Detect which cell encompasses the target text, then output its [x, y] center coordinate. 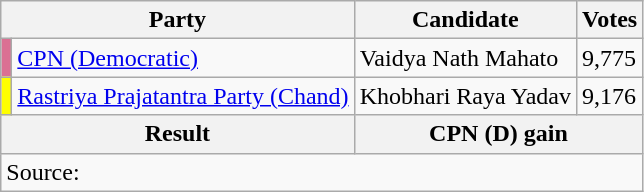
CPN (Democratic) [183, 58]
Result [178, 134]
9,176 [609, 96]
Candidate [465, 20]
Party [178, 20]
Source: [322, 172]
9,775 [609, 58]
Votes [609, 20]
Vaidya Nath Mahato [465, 58]
CPN (D) gain [498, 134]
Rastriya Prajatantra Party (Chand) [183, 96]
Khobhari Raya Yadav [465, 96]
